Scan for the cell matching the given text and deliver its [x, y] coordinate at center. 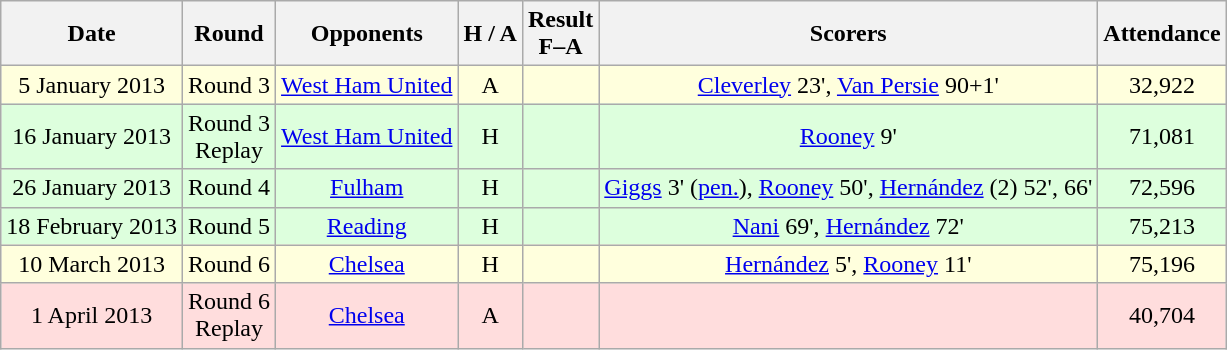
Date [92, 34]
5 January 2013 [92, 85]
Rooney 9' [848, 136]
Round [228, 34]
Nani 69', Hernández 72' [848, 226]
75,196 [1162, 264]
ResultF–A [560, 34]
75,213 [1162, 226]
Round 6Replay [228, 316]
Round 4 [228, 188]
Round 5 [228, 226]
16 January 2013 [92, 136]
10 March 2013 [92, 264]
H / A [490, 34]
Cleverley 23', Van Persie 90+1' [848, 85]
Attendance [1162, 34]
Giggs 3' (pen.), Rooney 50', Hernández (2) 52', 66' [848, 188]
1 April 2013 [92, 316]
Round 3 [228, 85]
Round 6 [228, 264]
Fulham [367, 188]
18 February 2013 [92, 226]
Reading [367, 226]
Hernández 5', Rooney 11' [848, 264]
71,081 [1162, 136]
Scorers [848, 34]
Opponents [367, 34]
40,704 [1162, 316]
32,922 [1162, 85]
Round 3Replay [228, 136]
26 January 2013 [92, 188]
72,596 [1162, 188]
